Provide the [x, y] coordinate of the cell's center where the given text is located.  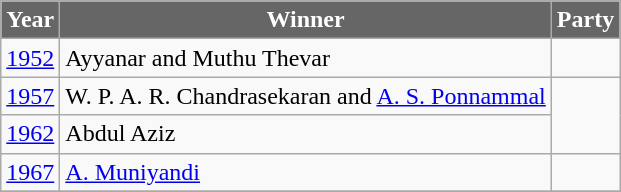
Year [30, 20]
1952 [30, 58]
1962 [30, 134]
Winner [306, 20]
A. Muniyandi [306, 172]
Party [585, 20]
W. P. A. R. Chandrasekaran and A. S. Ponnammal [306, 96]
1967 [30, 172]
Ayyanar and Muthu Thevar [306, 58]
Abdul Aziz [306, 134]
1957 [30, 96]
